Extract the (x, y) coordinate from the center of the cell holding the provided text.  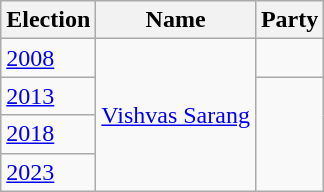
Vishvas Sarang (176, 115)
2023 (48, 172)
Name (176, 20)
2018 (48, 134)
Party (289, 20)
2013 (48, 96)
2008 (48, 58)
Election (48, 20)
